Provide the (X, Y) coordinate of the cell's center where the given text is located.  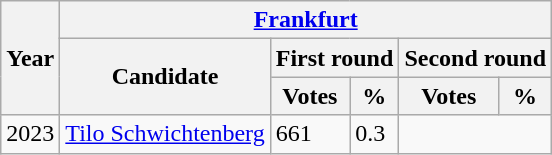
Candidate (165, 77)
Tilo Schwichtenberg (165, 134)
First round (334, 58)
661 (310, 134)
Second round (476, 58)
Frankfurt (306, 20)
Year (30, 58)
0.3 (374, 134)
2023 (30, 134)
